Locate the cell with the specified text and output its [x, y] center coordinate. 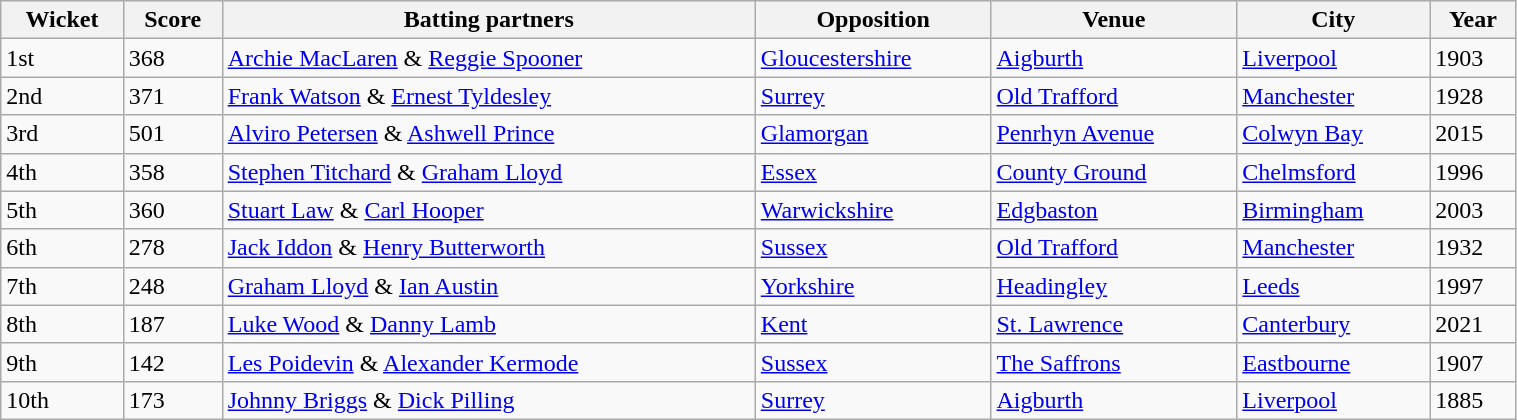
1903 [1473, 58]
Alviro Petersen & Ashwell Prince [488, 134]
Stuart Law & Carl Hooper [488, 210]
Luke Wood & Danny Lamb [488, 324]
2021 [1473, 324]
501 [172, 134]
St. Lawrence [1114, 324]
1997 [1473, 286]
1932 [1473, 248]
1st [62, 58]
1885 [1473, 400]
Glamorgan [873, 134]
Canterbury [1334, 324]
Jack Iddon & Henry Butterworth [488, 248]
360 [172, 210]
Chelmsford [1334, 172]
Kent [873, 324]
Year [1473, 20]
Gloucestershire [873, 58]
1907 [1473, 362]
8th [62, 324]
173 [172, 400]
Graham Lloyd & Ian Austin [488, 286]
Penrhyn Avenue [1114, 134]
358 [172, 172]
248 [172, 286]
Johnny Briggs & Dick Pilling [488, 400]
368 [172, 58]
2015 [1473, 134]
6th [62, 248]
Headingley [1114, 286]
Essex [873, 172]
4th [62, 172]
City [1334, 20]
Yorkshire [873, 286]
Opposition [873, 20]
Score [172, 20]
9th [62, 362]
Leeds [1334, 286]
187 [172, 324]
Venue [1114, 20]
371 [172, 96]
Wicket [62, 20]
Stephen Titchard & Graham Lloyd [488, 172]
Colwyn Bay [1334, 134]
Birmingham [1334, 210]
Frank Watson & Ernest Tyldesley [488, 96]
142 [172, 362]
Warwickshire [873, 210]
3rd [62, 134]
278 [172, 248]
Archie MacLaren & Reggie Spooner [488, 58]
Batting partners [488, 20]
County Ground [1114, 172]
2nd [62, 96]
5th [62, 210]
2003 [1473, 210]
7th [62, 286]
1928 [1473, 96]
Edgbaston [1114, 210]
1996 [1473, 172]
The Saffrons [1114, 362]
Eastbourne [1334, 362]
Les Poidevin & Alexander Kermode [488, 362]
10th [62, 400]
